Identify which cell holds the provided text, then report its [X, Y] central coordinate. 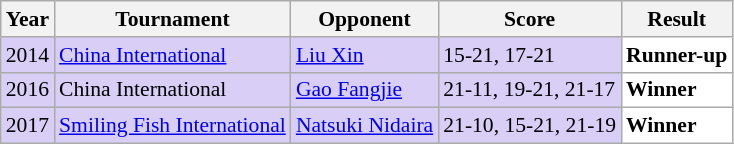
21-11, 19-21, 21-17 [530, 90]
Opponent [364, 19]
Gao Fangjie [364, 90]
15-21, 17-21 [530, 55]
Runner-up [676, 55]
2014 [28, 55]
Tournament [172, 19]
21-10, 15-21, 21-19 [530, 126]
Liu Xin [364, 55]
Year [28, 19]
Natsuki Nidaira [364, 126]
Smiling Fish International [172, 126]
2016 [28, 90]
2017 [28, 126]
Result [676, 19]
Score [530, 19]
